Capture the cell that displays the provided text and extract its (X, Y) central coordinate. 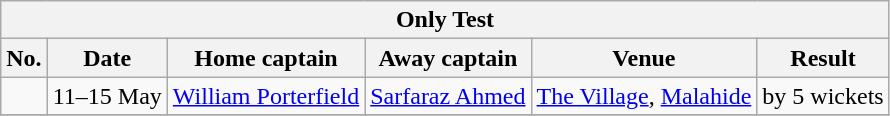
Venue (644, 58)
The Village, Malahide (644, 96)
by 5 wickets (823, 96)
Sarfaraz Ahmed (448, 96)
Home captain (266, 58)
William Porterfield (266, 96)
Date (107, 58)
No. (24, 58)
Away captain (448, 58)
11–15 May (107, 96)
Result (823, 58)
Only Test (445, 20)
